Scan for the cell matching the given text and deliver its [x, y] coordinate at center. 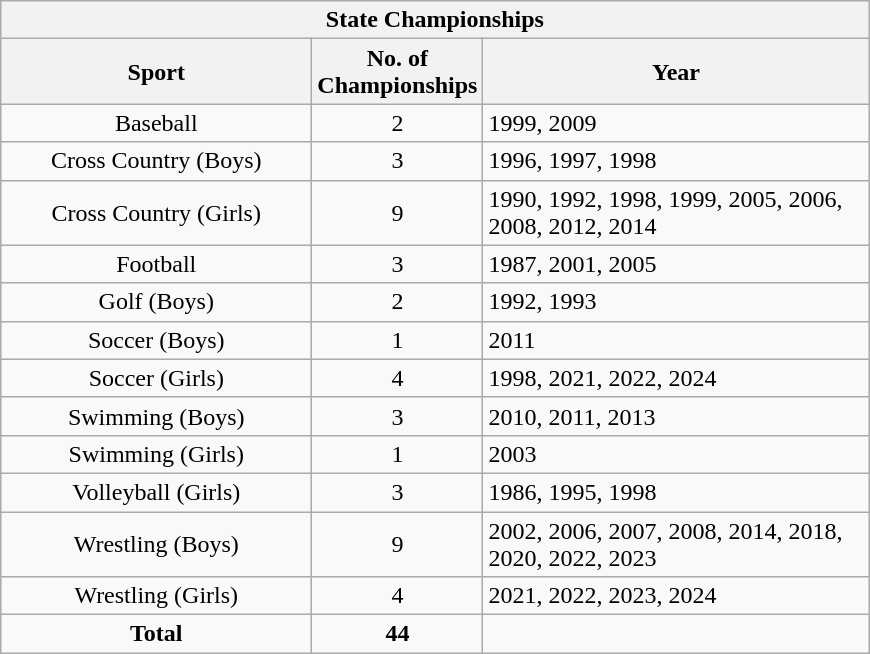
Volleyball (Girls) [156, 492]
1990, 1992, 1998, 1999, 2005, 2006, 2008, 2012, 2014 [676, 212]
Cross Country (Girls) [156, 212]
Swimming (Girls) [156, 454]
1986, 1995, 1998 [676, 492]
Sport [156, 72]
State Championships [435, 20]
2011 [676, 340]
Year [676, 72]
Wrestling (Boys) [156, 544]
44 [398, 634]
Golf (Boys) [156, 302]
Baseball [156, 123]
2002, 2006, 2007, 2008, 2014, 2018, 2020, 2022, 2023 [676, 544]
Swimming (Boys) [156, 416]
Soccer (Girls) [156, 378]
2021, 2022, 2023, 2024 [676, 596]
1996, 1997, 1998 [676, 161]
Cross Country (Boys) [156, 161]
Soccer (Boys) [156, 340]
1998, 2021, 2022, 2024 [676, 378]
No. of Championships [398, 72]
1999, 2009 [676, 123]
Wrestling (Girls) [156, 596]
1987, 2001, 2005 [676, 264]
1992, 1993 [676, 302]
Football [156, 264]
2003 [676, 454]
2010, 2011, 2013 [676, 416]
Total [156, 634]
